Find where the given text appears and provide that cell's center as (x, y) coordinate. 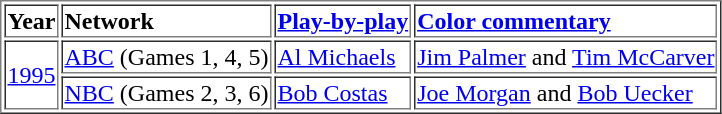
Color commentary (566, 20)
NBC (Games 2, 3, 6) (167, 92)
Network (167, 20)
Year (31, 20)
Jim Palmer and Tim McCarver (566, 56)
Play-by-play (342, 20)
1995 (31, 74)
ABC (Games 1, 4, 5) (167, 56)
Joe Morgan and Bob Uecker (566, 92)
Bob Costas (342, 92)
Al Michaels (342, 56)
